Extract the [x, y] coordinate from the center of the cell holding the provided text.  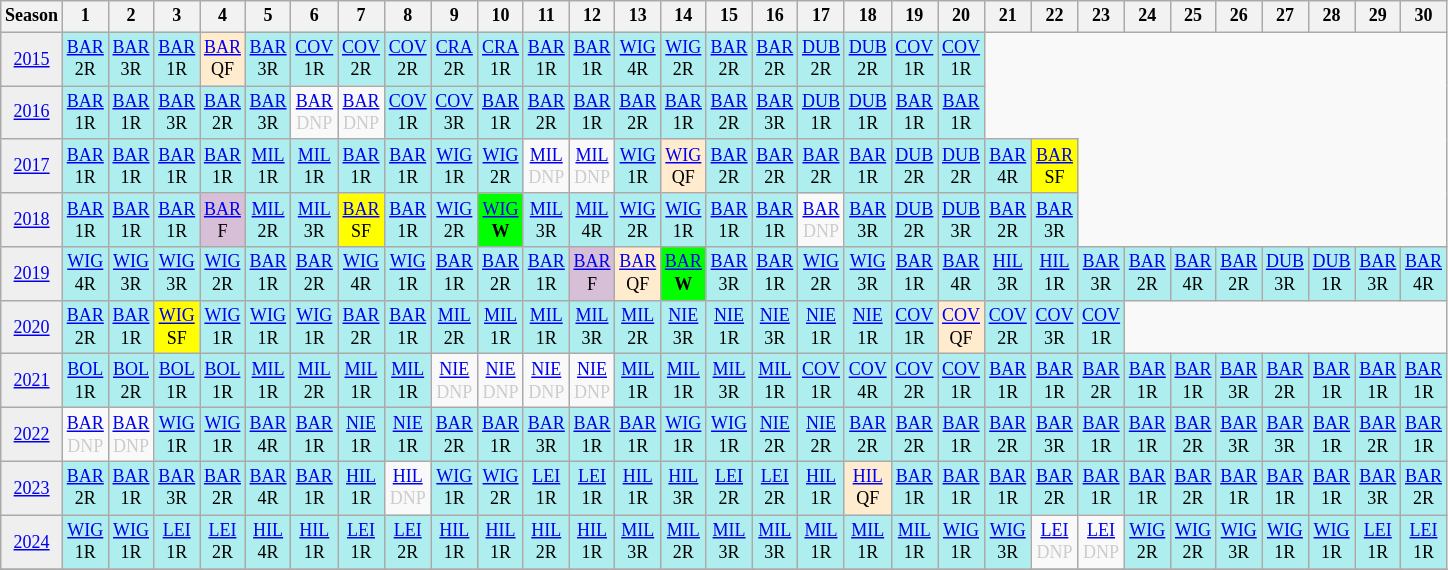
3 [177, 16]
2015 [32, 59]
5 [268, 16]
9 [454, 16]
CRA2R [454, 59]
4 [223, 16]
Season [32, 16]
19 [914, 16]
2021 [32, 381]
2018 [32, 220]
16 [775, 16]
22 [1054, 16]
HILDNP [408, 488]
28 [1332, 16]
2024 [32, 542]
WIGQF [684, 166]
HILQF [868, 488]
30 [1424, 16]
COVQF [962, 327]
25 [1193, 16]
18 [868, 16]
12 [592, 16]
10 [501, 16]
2017 [32, 166]
26 [1239, 16]
23 [1102, 16]
WIGW [501, 220]
8 [408, 16]
2020 [32, 327]
11 [546, 16]
MIL4R [592, 220]
7 [362, 16]
2019 [32, 274]
CRA1R [501, 59]
2 [131, 16]
2023 [32, 488]
21 [1008, 16]
2016 [32, 113]
2022 [32, 435]
1 [85, 16]
WIGSF [177, 327]
BARW [684, 274]
15 [729, 16]
27 [1286, 16]
COV4R [868, 381]
14 [684, 16]
BOL2R [131, 381]
HIL4R [268, 542]
HIL2R [546, 542]
20 [962, 16]
29 [1378, 16]
17 [822, 16]
24 [1147, 16]
6 [314, 16]
13 [638, 16]
